Detect which cell encompasses the target text, then output its [X, Y] center coordinate. 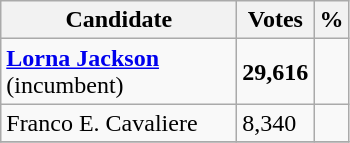
29,616 [276, 72]
Lorna Jackson (incumbent) [119, 72]
Franco E. Cavaliere [119, 123]
Candidate [119, 20]
8,340 [276, 123]
Votes [276, 20]
% [332, 20]
